Provide the [X, Y] coordinate of the cell's center where the given text is located.  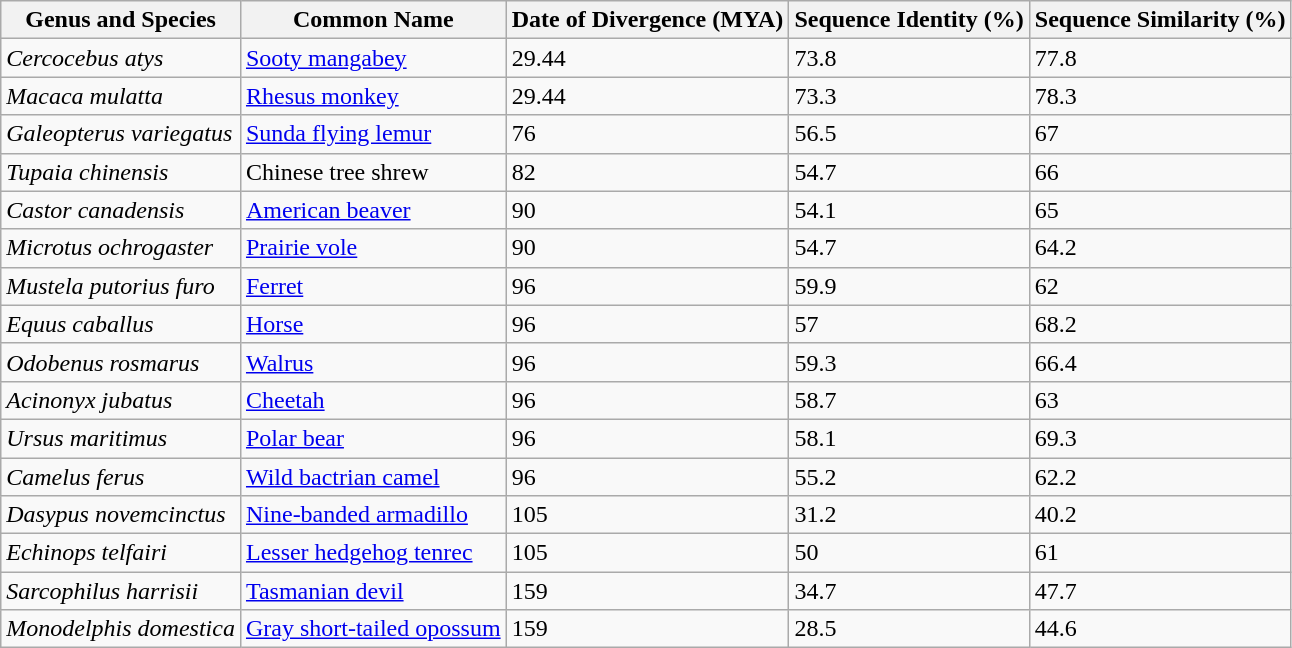
Chinese tree shrew [373, 172]
Acinonyx jubatus [121, 400]
62.2 [1160, 477]
Horse [373, 324]
56.5 [909, 134]
62 [1160, 286]
28.5 [909, 629]
58.1 [909, 438]
Cheetah [373, 400]
Sarcophilus harrisii [121, 591]
Nine-banded armadillo [373, 515]
44.6 [1160, 629]
Ferret [373, 286]
Camelus ferus [121, 477]
55.2 [909, 477]
Odobenus rosmarus [121, 362]
Tupaia chinensis [121, 172]
Sunda flying lemur [373, 134]
40.2 [1160, 515]
Equus caballus [121, 324]
Common Name [373, 20]
Lesser hedgehog tenrec [373, 553]
67 [1160, 134]
66.4 [1160, 362]
58.7 [909, 400]
77.8 [1160, 58]
Monodelphis domestica [121, 629]
Cercocebus atys [121, 58]
82 [648, 172]
66 [1160, 172]
American beaver [373, 210]
63 [1160, 400]
Tasmanian devil [373, 591]
59.9 [909, 286]
65 [1160, 210]
54.1 [909, 210]
Wild bactrian camel [373, 477]
Mustela putorius furo [121, 286]
57 [909, 324]
50 [909, 553]
Galeopterus variegatus [121, 134]
Sooty mangabey [373, 58]
Echinops telfairi [121, 553]
69.3 [1160, 438]
59.3 [909, 362]
Gray short-tailed opossum [373, 629]
64.2 [1160, 248]
Microtus ochrogaster [121, 248]
Rhesus monkey [373, 96]
Macaca mulatta [121, 96]
68.2 [1160, 324]
73.3 [909, 96]
78.3 [1160, 96]
Prairie vole [373, 248]
Genus and Species [121, 20]
Dasypus novemcinctus [121, 515]
Sequence Similarity (%) [1160, 20]
Sequence Identity (%) [909, 20]
Date of Divergence (MYA) [648, 20]
Castor canadensis [121, 210]
34.7 [909, 591]
47.7 [1160, 591]
31.2 [909, 515]
76 [648, 134]
61 [1160, 553]
73.8 [909, 58]
Polar bear [373, 438]
Ursus maritimus [121, 438]
Walrus [373, 362]
